Identify which cell holds the provided text, then report its (X, Y) central coordinate. 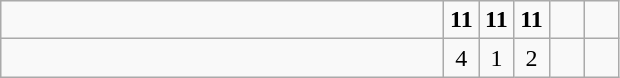
4 (462, 58)
2 (532, 58)
1 (496, 58)
